Find where the given text appears and provide that cell's center as [x, y] coordinate. 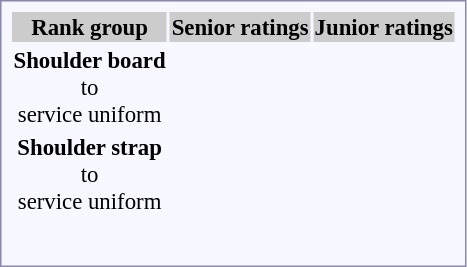
Shoulder straptoservice uniform [90, 174]
Rank group [90, 27]
Shoulder boardtoservice uniform [90, 87]
Junior ratings [384, 27]
Senior ratings [240, 27]
